Detect which cell encompasses the target text, then output its [X, Y] center coordinate. 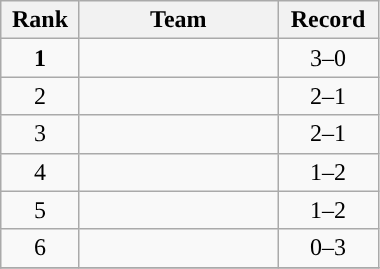
1 [40, 58]
6 [40, 248]
Rank [40, 20]
Record [328, 20]
0–3 [328, 248]
4 [40, 172]
Team [178, 20]
5 [40, 210]
2 [40, 96]
3–0 [328, 58]
3 [40, 134]
